Capture the cell that displays the provided text and extract its (x, y) central coordinate. 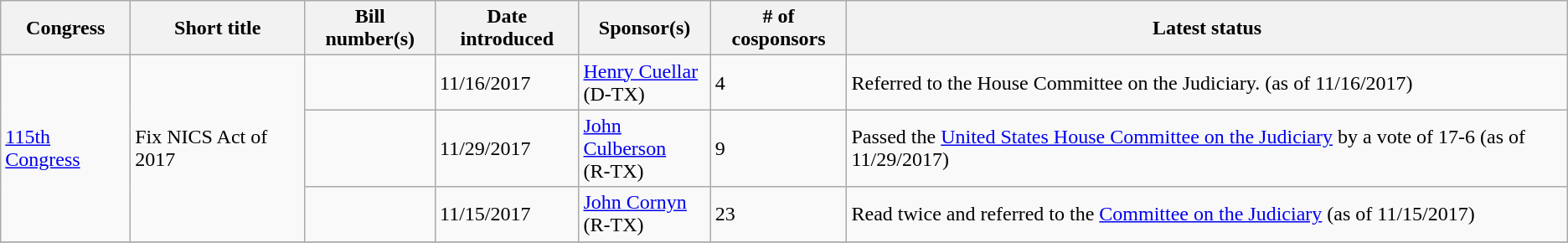
11/15/2017 (508, 215)
John Cornyn(R-TX) (645, 215)
Read twice and referred to the Committee on the Judiciary (as of 11/15/2017) (1207, 215)
# of cosponsors (779, 28)
4 (779, 82)
9 (779, 148)
Latest status (1207, 28)
Passed the United States House Committee on the Judiciary by a vote of 17-6 (as of 11/29/2017) (1207, 148)
115th Congress (65, 148)
Date introduced (508, 28)
Sponsor(s) (645, 28)
Congress (65, 28)
Short title (218, 28)
Fix NICS Act of 2017 (218, 148)
Referred to the House Committee on the Judiciary. (as of 11/16/2017) (1207, 82)
Bill number(s) (370, 28)
Henry Cuellar(D-TX) (645, 82)
23 (779, 215)
11/29/2017 (508, 148)
11/16/2017 (508, 82)
John Culberson(R-TX) (645, 148)
